Capture the cell that displays the provided text and extract its [X, Y] central coordinate. 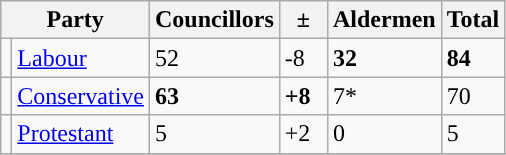
Total [473, 20]
7* [384, 96]
32 [384, 58]
+2 [303, 134]
+8 [303, 96]
Labour [81, 58]
70 [473, 96]
52 [215, 58]
Conservative [81, 96]
84 [473, 58]
Party [76, 20]
0 [384, 134]
-8 [303, 58]
Councillors [215, 20]
63 [215, 96]
Protestant [81, 134]
Aldermen [384, 20]
± [303, 20]
